Return the (x, y) coordinate for the center point of the cell that contains the specified text.  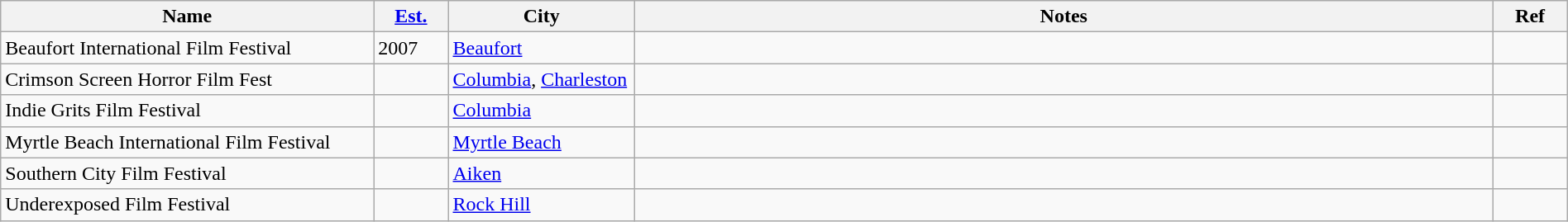
2007 (411, 48)
Rock Hill (542, 205)
Crimson Screen Horror Film Fest (187, 79)
Indie Grits Film Festival (187, 111)
Notes (1064, 17)
Beaufort International Film Festival (187, 48)
Myrtle Beach (542, 142)
Aiken (542, 173)
Columbia, Charleston (542, 79)
City (542, 17)
Beaufort (542, 48)
Est. (411, 17)
Columbia (542, 111)
Name (187, 17)
Myrtle Beach International Film Festival (187, 142)
Underexposed Film Festival (187, 205)
Ref (1530, 17)
Southern City Film Festival (187, 173)
